For the text-containing cell, return its midpoint in (x, y) coordinate format. 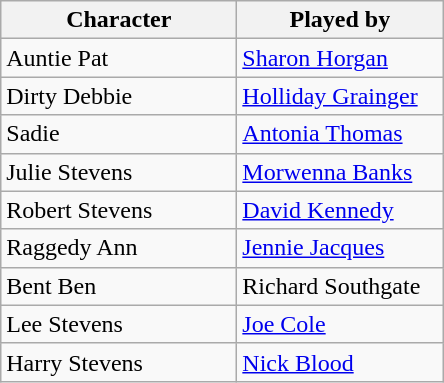
Sadie (119, 134)
Dirty Debbie (119, 96)
Raggedy Ann (119, 248)
Morwenna Banks (340, 172)
Nick Blood (340, 362)
Harry Stevens (119, 362)
Character (119, 20)
David Kennedy (340, 210)
Richard Southgate (340, 286)
Auntie Pat (119, 58)
Jennie Jacques (340, 248)
Played by (340, 20)
Robert Stevens (119, 210)
Sharon Horgan (340, 58)
Joe Cole (340, 324)
Bent Ben (119, 286)
Lee Stevens (119, 324)
Antonia Thomas (340, 134)
Holliday Grainger (340, 96)
Julie Stevens (119, 172)
